Locate the cell with the specified text and output its (x, y) center coordinate. 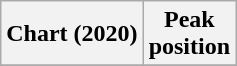
Peakposition (189, 34)
Chart (2020) (72, 34)
